Identify which cell holds the provided text, then report its [X, Y] central coordinate. 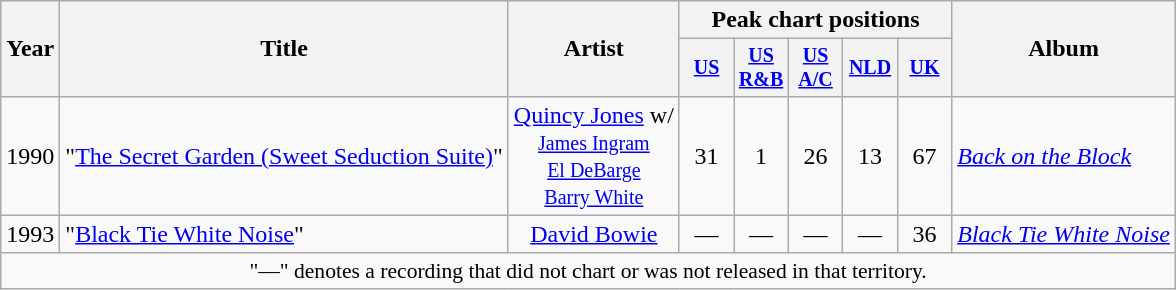
US [706, 68]
1 [761, 156]
Black Tie White Noise [1064, 234]
Album [1064, 49]
US A/C [815, 68]
Peak chart positions [815, 20]
Artist [594, 49]
Title [284, 49]
67 [924, 156]
Quincy Jones w/James IngramEl DeBargeBarry White [594, 156]
36 [924, 234]
USR&B [761, 68]
31 [706, 156]
Year [30, 49]
13 [870, 156]
"—" denotes a recording that did not chart or was not released in that territory. [588, 271]
"The Secret Garden (Sweet Seduction Suite)" [284, 156]
26 [815, 156]
NLD [870, 68]
1990 [30, 156]
David Bowie [594, 234]
UK [924, 68]
1993 [30, 234]
"Black Tie White Noise" [284, 234]
Back on the Block [1064, 156]
